From the cell containing the given text, extract its center point as [X, Y] coordinate. 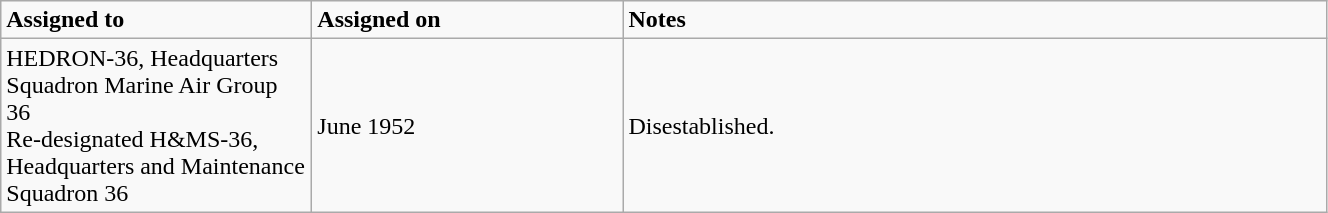
HEDRON-36, Headquarters Squadron Marine Air Group 36Re-designated H&MS-36, Headquarters and Maintenance Squadron 36 [156, 126]
Disestablished. [975, 126]
Assigned on [468, 20]
Assigned to [156, 20]
June 1952 [468, 126]
Notes [975, 20]
